From the cell containing the given text, extract its center point as (x, y) coordinate. 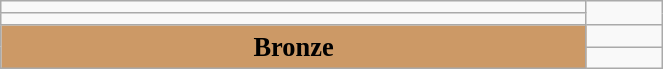
Bronze (294, 46)
